Provide the [X, Y] coordinate of the cell's center where the given text is located.  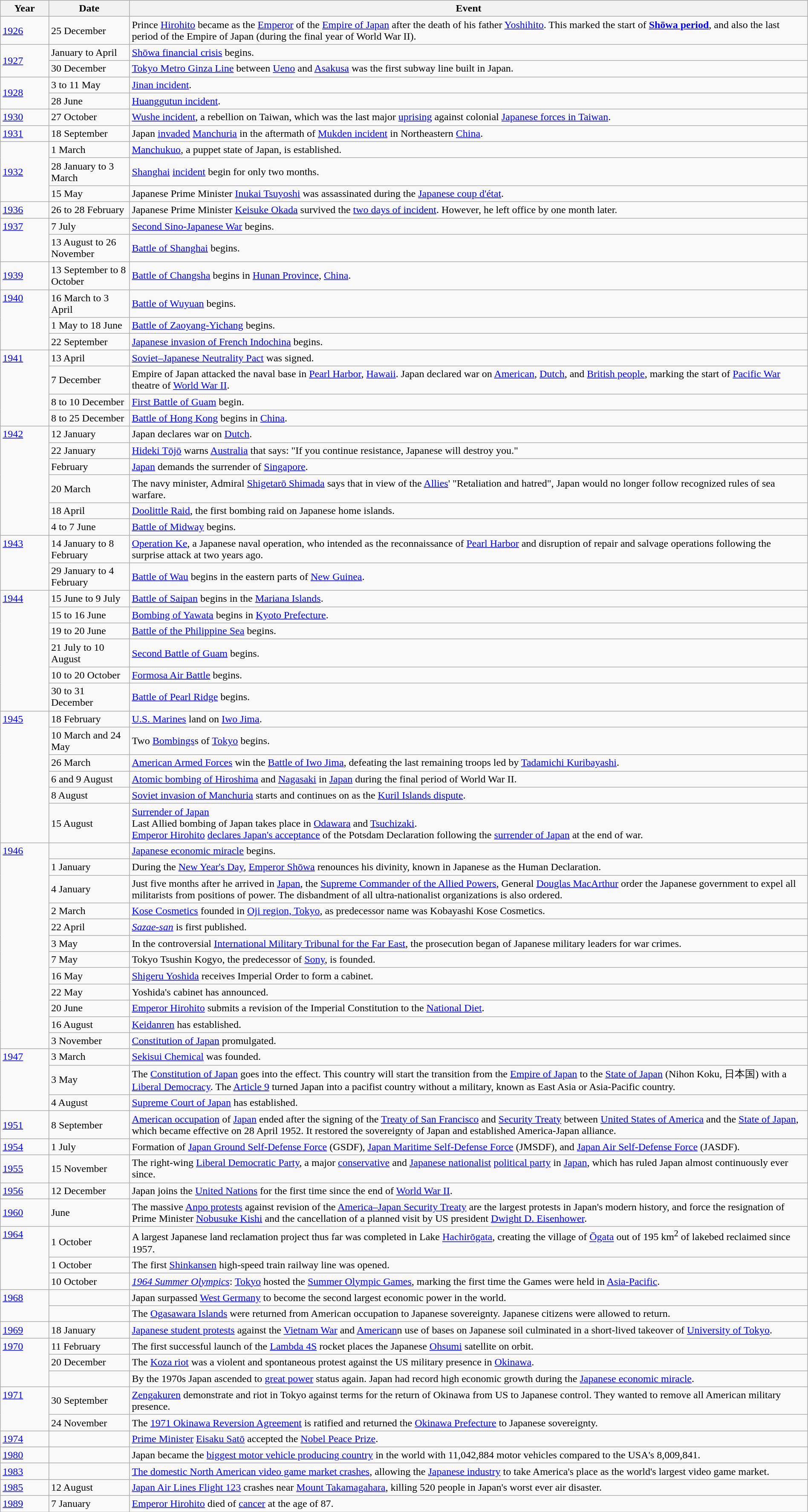
Shōwa financial crisis begins. [469, 52]
Kose Cosmetics founded in Oji region, Tokyo, as predecessor name was Kobayashi Kose Cosmetics. [469, 911]
The 1971 Okinawa Reversion Agreement is ratified and returned the Okinawa Prefecture to Japanese sovereignty. [469, 1423]
29 January to 4 February [89, 577]
Battle of Wau begins in the eastern parts of New Guinea. [469, 577]
20 March [89, 488]
30 September [89, 1400]
15 June to 9 July [89, 599]
Battle of the Philippine Sea begins. [469, 631]
Battle of Pearl Ridge begins. [469, 697]
20 December [89, 1362]
12 December [89, 1191]
Soviet–Japanese Neutrality Pact was signed. [469, 358]
Year [25, 9]
16 March to 3 April [89, 303]
15 May [89, 193]
Japan declares war on Dutch. [469, 434]
1943 [25, 563]
1980 [25, 1455]
1985 [25, 1487]
Atomic bombing of Hiroshima and Nagasaki in Japan during the final period of World War II. [469, 779]
Doolittle Raid, the first bombing raid on Japanese home islands. [469, 511]
1974 [25, 1439]
4 to 7 June [89, 527]
1941 [25, 388]
22 January [89, 450]
1 March [89, 150]
Shanghai incident begin for only two months. [469, 171]
1970 [25, 1362]
Battle of Zaoyang-Yichang begins. [469, 326]
12 January [89, 434]
27 October [89, 117]
1947 [25, 1080]
Battle of Saipan begins in the Mariana Islands. [469, 599]
7 May [89, 960]
Date [89, 9]
1 May to 18 June [89, 326]
1 July [89, 1147]
Battle of Changsha begins in Hunan Province, China. [469, 276]
Japan Air Lines Flight 123 crashes near Mount Takamagahara, killing 520 people in Japan's worst ever air disaster. [469, 1487]
10 October [89, 1281]
4 January [89, 889]
Soviet invasion of Manchuria starts and continues on as the Kuril Islands dispute. [469, 795]
1939 [25, 276]
1928 [25, 93]
U.S. Marines land on Iwo Jima. [469, 719]
Tokyo Tsushin Kogyo, the predecessor of Sony, is founded. [469, 960]
Wushe incident, a rebellion on Taiwan, which was the last major uprising against colonial Japanese forces in Taiwan. [469, 117]
2 March [89, 911]
4 August [89, 1103]
8 to 10 December [89, 402]
18 April [89, 511]
Keidanren has established. [469, 1024]
22 May [89, 992]
Japan became the biggest motor vehicle producing country in the world with 11,042,884 motor vehicles compared to the USA's 8,009,841. [469, 1455]
6 and 9 August [89, 779]
Two Bombingss of Tokyo begins. [469, 741]
7 July [89, 226]
1971 [25, 1409]
Manchukuo, a puppet state of Japan, is established. [469, 150]
1940 [25, 320]
The first Shinkansen high-speed train railway line was opened. [469, 1265]
1955 [25, 1169]
1956 [25, 1191]
Japanese Prime Minister Inukai Tsuyoshi was assassinated during the Japanese coup d'état. [469, 193]
8 September [89, 1125]
Supreme Court of Japan has established. [469, 1103]
13 September to 8 October [89, 276]
7 December [89, 380]
1964 [25, 1258]
26 to 28 February [89, 210]
1926 [25, 31]
Tokyo Metro Ginza Line between Ueno and Asakusa was the first subway line built in Japan. [469, 69]
1951 [25, 1125]
Battle of Midway begins. [469, 527]
15 to 16 June [89, 615]
Japan surpassed West Germany to become the second largest economic power in the world. [469, 1298]
1968 [25, 1306]
1945 [25, 776]
1954 [25, 1147]
Yoshida's cabinet has announced. [469, 992]
8 August [89, 795]
3 to 11 May [89, 85]
Bombing of Yawata begins in Kyoto Prefecture. [469, 615]
1964 Summer Olympics: Tokyo hosted the Summer Olympic Games, marking the first time the Games were held in Asia-Pacific. [469, 1281]
25 December [89, 31]
During the New Year's Day, Emperor Shōwa renounces his divinity, known in Japanese as the Human Declaration. [469, 867]
15 November [89, 1169]
28 June [89, 101]
1946 [25, 946]
Sazae-san is first published. [469, 927]
12 August [89, 1487]
Sekisui Chemical was founded. [469, 1057]
10 March and 24 May [89, 741]
January to April [89, 52]
11 February [89, 1346]
1927 [25, 61]
1937 [25, 240]
1989 [25, 1504]
1969 [25, 1330]
Japan joins the United Nations for the first time since the end of World War II. [469, 1191]
Second Sino-Japanese War begins. [469, 226]
19 to 20 June [89, 631]
16 May [89, 976]
1944 [25, 651]
Battle of Wuyuan begins. [469, 303]
Japanese economic miracle begins. [469, 851]
1936 [25, 210]
Shigeru Yoshida receives Imperial Order to form a cabinet. [469, 976]
28 January to 3 March [89, 171]
14 January to 8 February [89, 549]
18 January [89, 1330]
Emperor Hirohito died of cancer at the age of 87. [469, 1504]
21 July to 10 August [89, 653]
1983 [25, 1471]
1931 [25, 133]
Battle of Hong Kong begins in China. [469, 418]
February [89, 467]
18 September [89, 133]
7 January [89, 1504]
13 April [89, 358]
In the controversial International Military Tribunal for the Far East, the prosecution began of Japanese military leaders for war crimes. [469, 944]
Japan invaded Manchuria in the aftermath of Mukden incident in Northeastern China. [469, 133]
22 September [89, 342]
30 December [89, 69]
Formosa Air Battle begins. [469, 675]
June [89, 1213]
Japanese invasion of French Indochina begins. [469, 342]
26 March [89, 763]
20 June [89, 1008]
3 March [89, 1057]
Japan demands the surrender of Singapore. [469, 467]
Hideki Tōjō warns Australia that says: "If you continue resistance, Japanese will destroy you." [469, 450]
Emperor Hirohito submits a revision of the Imperial Constitution to the National Diet. [469, 1008]
The first successful launch of the Lambda 4S rocket places the Japanese Ohsumi satellite on orbit. [469, 1346]
Japanese Prime Minister Keisuke Okada survived the two days of incident. However, he left office by one month later. [469, 210]
1932 [25, 171]
3 November [89, 1041]
American Armed Forces win the Battle of Iwo Jima, defeating the last remaining troops led by Tadamichi Kuribayashi. [469, 763]
10 to 20 October [89, 675]
22 April [89, 927]
13 August to 26 November [89, 248]
1960 [25, 1213]
1 January [89, 867]
Huanggutun incident. [469, 101]
8 to 25 December [89, 418]
Constitution of Japan promulgated. [469, 1041]
Formation of Japan Ground Self-Defense Force (GSDF), Japan Maritime Self-Defense Force (JMSDF), and Japan Air Self-Defense Force (JASDF). [469, 1147]
The Koza riot was a violent and spontaneous protest against the US military presence in Okinawa. [469, 1362]
16 August [89, 1024]
Jinan incident. [469, 85]
30 to 31 December [89, 697]
Second Battle of Guam begins. [469, 653]
1930 [25, 117]
The Ogasawara Islands were returned from American occupation to Japanese sovereignty. Japanese citizens were allowed to return. [469, 1314]
Prime Minister Eisaku Satō accepted the Nobel Peace Prize. [469, 1439]
By the 1970s Japan ascended to great power status again. Japan had record high economic growth during the Japanese economic miracle. [469, 1379]
First Battle of Guam begin. [469, 402]
18 February [89, 719]
15 August [89, 823]
Event [469, 9]
Battle of Shanghai begins. [469, 248]
24 November [89, 1423]
1942 [25, 481]
